Find where the given text appears and provide that cell's center as [X, Y] coordinate. 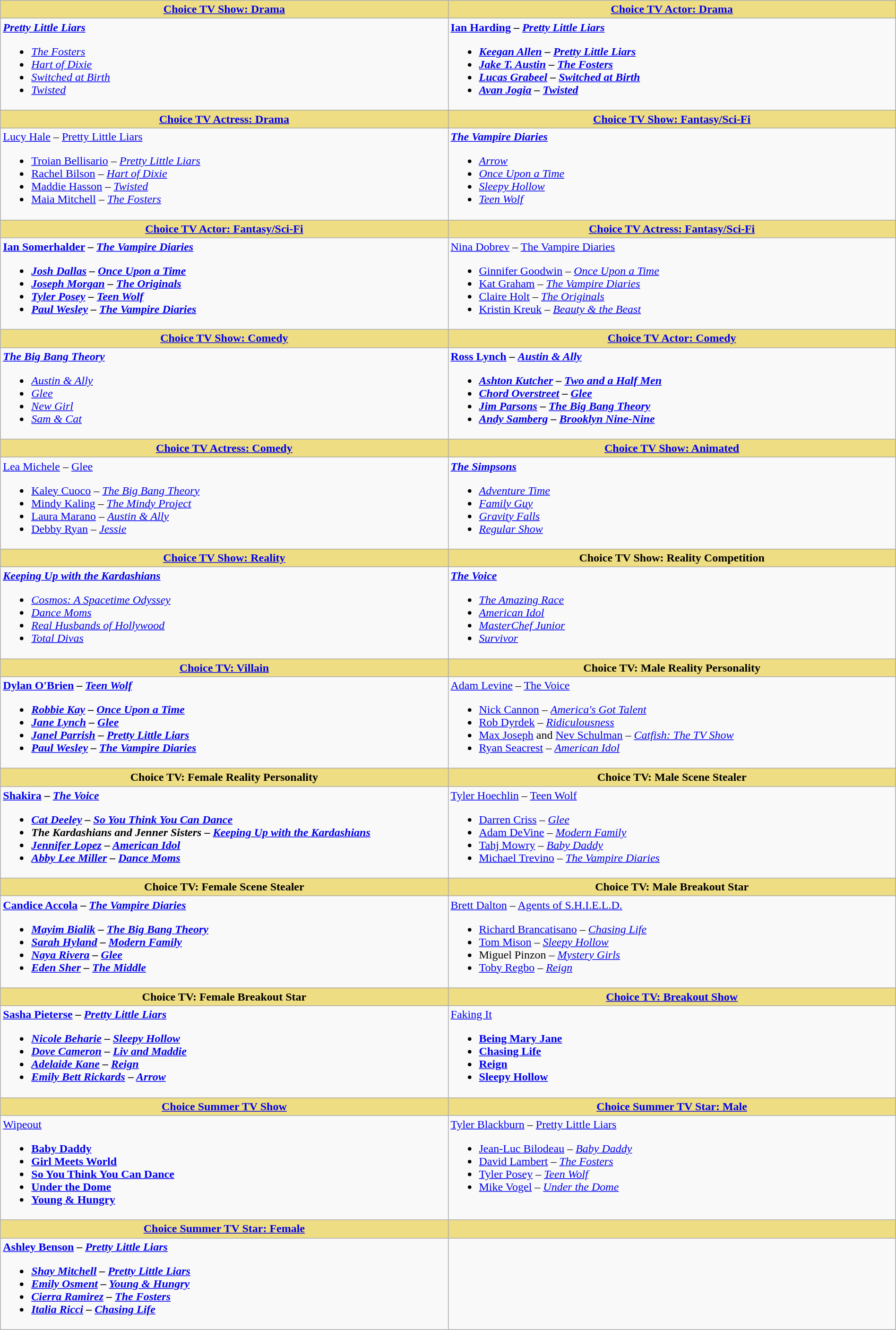
Choice TV Show: Drama [224, 9]
Brett Dalton – Agents of S.H.I.E.L.D.Richard Brancatisano – Chasing LifeTom Mison – Sleepy HollowMiguel Pinzon – Mystery GirlsToby Regbo – Reign [672, 942]
Choice TV Show: Reality Competition [672, 558]
Choice Summer TV Show [224, 1106]
Choice TV Actress: Drama [224, 119]
Choice Summer TV Star: Female [224, 1229]
Choice TV: Female Reality Personality [224, 777]
Tyler Blackburn – Pretty Little LiarsJean-Luc Bilodeau – Baby DaddyDavid Lambert – The FostersTyler Posey – Teen WolfMike Vogel – Under the Dome [672, 1167]
Choice TV Show: Animated [672, 448]
Choice TV Actor: Fantasy/Sci-Fi [224, 229]
Choice TV: Female Breakout Star [224, 997]
Choice TV Actress: Comedy [224, 448]
Pretty Little LiarsThe FostersHart of DixieSwitched at BirthTwisted [224, 64]
Choice TV: Male Breakout Star [672, 887]
Choice TV Actress: Fantasy/Sci-Fi [672, 229]
Faking ItBeing Mary JaneChasing LifeReignSleepy Hollow [672, 1052]
Sasha Pieterse – Pretty Little LiarsNicole Beharie – Sleepy HollowDove Cameron – Liv and MaddieAdelaide Kane – ReignEmily Bett Rickards – Arrow [224, 1052]
Choice TV Show: Reality [224, 558]
Choice TV Show: Comedy [224, 338]
Choice TV: Male Scene Stealer [672, 777]
Choice TV: Villain [224, 668]
Tyler Hoechlin – Teen WolfDarren Criss – GleeAdam DeVine – Modern FamilyTahj Mowry – Baby DaddyMichael Trevino – The Vampire Diaries [672, 832]
Choice TV Show: Fantasy/Sci-Fi [672, 119]
Choice TV: Male Reality Personality [672, 668]
Choice Summer TV Star: Male [672, 1106]
Dylan O'Brien – Teen WolfRobbie Kay – Once Upon a TimeJane Lynch – GleeJanel Parrish – Pretty Little LiarsPaul Wesley – The Vampire Diaries [224, 723]
Choice TV Actor: Drama [672, 9]
The Vampire DiariesArrowOnce Upon a TimeSleepy HollowTeen Wolf [672, 174]
WipeoutBaby DaddyGirl Meets WorldSo You Think You Can DanceUnder the DomeYoung & Hungry [224, 1167]
Choice TV: Breakout Show [672, 997]
Lea Michele – GleeKaley Cuoco – The Big Bang TheoryMindy Kaling – The Mindy ProjectLaura Marano – Austin & AllyDebby Ryan – Jessie [224, 503]
Ian Harding – Pretty Little LiarsKeegan Allen – Pretty Little LiarsJake T. Austin – The FostersLucas Grabeel – Switched at BirthAvan Jogia – Twisted [672, 64]
Keeping Up with the KardashiansCosmos: A Spacetime OdysseyDance MomsReal Husbands of HollywoodTotal Divas [224, 613]
The SimpsonsAdventure TimeFamily GuyGravity FallsRegular Show [672, 503]
The Big Bang TheoryAustin & AllyGleeNew GirlSam & Cat [224, 393]
Lucy Hale – Pretty Little LiarsTroian Bellisario – Pretty Little LiarsRachel Bilson – Hart of DixieMaddie Hasson – TwistedMaia Mitchell – The Fosters [224, 174]
Choice TV: Female Scene Stealer [224, 887]
The VoiceThe Amazing RaceAmerican IdolMasterChef JuniorSurvivor [672, 613]
Candice Accola – The Vampire DiariesMayim Bialik – The Big Bang TheorySarah Hyland – Modern FamilyNaya Rivera – GleeEden Sher – The Middle [224, 942]
Choice TV Actor: Comedy [672, 338]
